Determine the [x, y] coordinate at the center of the cell enclosing the given text.  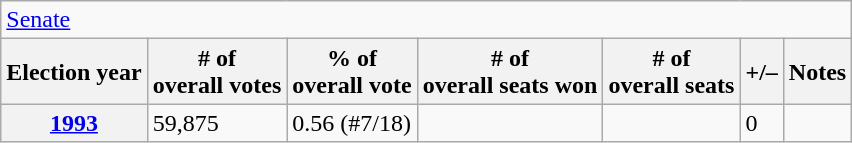
# ofoverall votes [217, 72]
0 [762, 123]
0.56 (#7/18) [352, 123]
Senate [426, 20]
Notes [817, 72]
# ofoverall seats [672, 72]
% ofoverall vote [352, 72]
1993 [74, 123]
+/– [762, 72]
Election year [74, 72]
59,875 [217, 123]
# ofoverall seats won [510, 72]
